Return the [x, y] coordinate for the center point of the cell that contains the specified text.  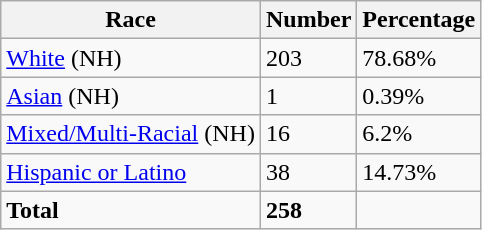
38 [308, 172]
203 [308, 58]
Percentage [419, 20]
0.39% [419, 96]
14.73% [419, 172]
16 [308, 134]
6.2% [419, 134]
White (NH) [131, 58]
Race [131, 20]
258 [308, 210]
Number [308, 20]
Mixed/Multi-Racial (NH) [131, 134]
Total [131, 210]
Asian (NH) [131, 96]
78.68% [419, 58]
1 [308, 96]
Hispanic or Latino [131, 172]
